Output the [x, y] coordinate of the center of the cell containing the given text.  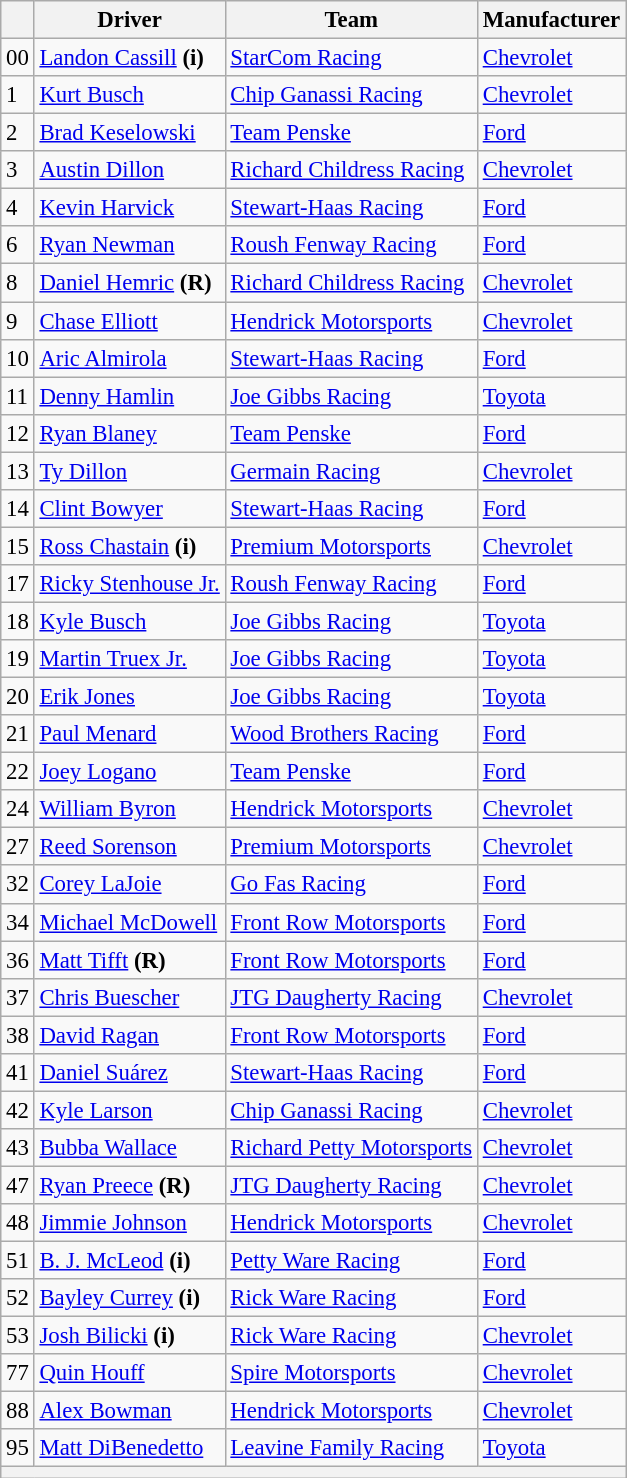
Manufacturer [551, 20]
32 [18, 885]
Aric Almirola [130, 358]
Richard Petty Motorsports [351, 1148]
22 [18, 772]
43 [18, 1148]
38 [18, 1035]
Matt Tifft (R) [130, 960]
Ryan Blaney [130, 433]
David Ragan [130, 1035]
42 [18, 1110]
24 [18, 809]
Bayley Currey (i) [130, 1298]
Daniel Suárez [130, 1073]
Martin Truex Jr. [130, 659]
Josh Bilicki (i) [130, 1336]
Ricky Stenhouse Jr. [130, 584]
41 [18, 1073]
Kyle Larson [130, 1110]
Driver [130, 20]
Kyle Busch [130, 621]
Kevin Harvick [130, 208]
Ty Dillon [130, 471]
88 [18, 1411]
53 [18, 1336]
Team [351, 20]
B. J. McLeod (i) [130, 1261]
Brad Keselowski [130, 133]
34 [18, 922]
8 [18, 283]
21 [18, 734]
Kurt Busch [130, 95]
Spire Motorsports [351, 1373]
Ross Chastain (i) [130, 546]
Wood Brothers Racing [351, 734]
Corey LaJoie [130, 885]
18 [18, 621]
Michael McDowell [130, 922]
11 [18, 396]
19 [18, 659]
Joey Logano [130, 772]
36 [18, 960]
Austin Dillon [130, 170]
51 [18, 1261]
00 [18, 58]
Alex Bowman [130, 1411]
10 [18, 358]
2 [18, 133]
37 [18, 997]
17 [18, 584]
15 [18, 546]
Quin Houff [130, 1373]
Matt DiBenedetto [130, 1449]
48 [18, 1223]
Paul Menard [130, 734]
52 [18, 1298]
Clint Bowyer [130, 509]
1 [18, 95]
Bubba Wallace [130, 1148]
William Byron [130, 809]
4 [18, 208]
20 [18, 697]
StarCom Racing [351, 58]
47 [18, 1185]
14 [18, 509]
Denny Hamlin [130, 396]
9 [18, 321]
Petty Ware Racing [351, 1261]
Ryan Preece (R) [130, 1185]
6 [18, 245]
Daniel Hemric (R) [130, 283]
Leavine Family Racing [351, 1449]
Chris Buescher [130, 997]
Germain Racing [351, 471]
Reed Sorenson [130, 847]
Jimmie Johnson [130, 1223]
Erik Jones [130, 697]
77 [18, 1373]
13 [18, 471]
12 [18, 433]
Chase Elliott [130, 321]
27 [18, 847]
95 [18, 1449]
Ryan Newman [130, 245]
Landon Cassill (i) [130, 58]
3 [18, 170]
Go Fas Racing [351, 885]
